Extract the [X, Y] coordinate from the center of the cell holding the provided text.  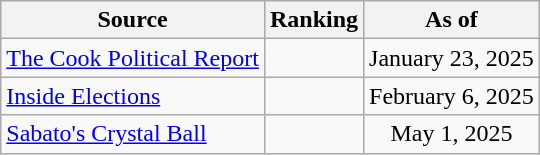
Ranking [314, 20]
Sabato's Crystal Ball [133, 134]
Inside Elections [133, 96]
February 6, 2025 [452, 96]
Source [133, 20]
As of [452, 20]
January 23, 2025 [452, 58]
May 1, 2025 [452, 134]
The Cook Political Report [133, 58]
